Search for the cell housing the specified text and yield its [x, y] center coordinate. 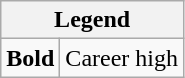
Legend [92, 20]
Career high [122, 58]
Bold [30, 58]
